Determine the (X, Y) coordinate at the center of the cell enclosing the given text.  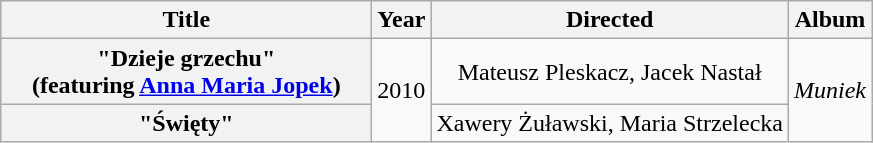
"Święty" (186, 123)
Directed (610, 20)
Xawery Żuławski, Maria Strzelecka (610, 123)
Year (402, 20)
"Dzieje grzechu"(featuring Anna Maria Jopek) (186, 72)
Muniek (830, 90)
Album (830, 20)
2010 (402, 90)
Mateusz Pleskacz, Jacek Nastał (610, 72)
Title (186, 20)
